Output the (X, Y) coordinate of the center of the cell containing the given text.  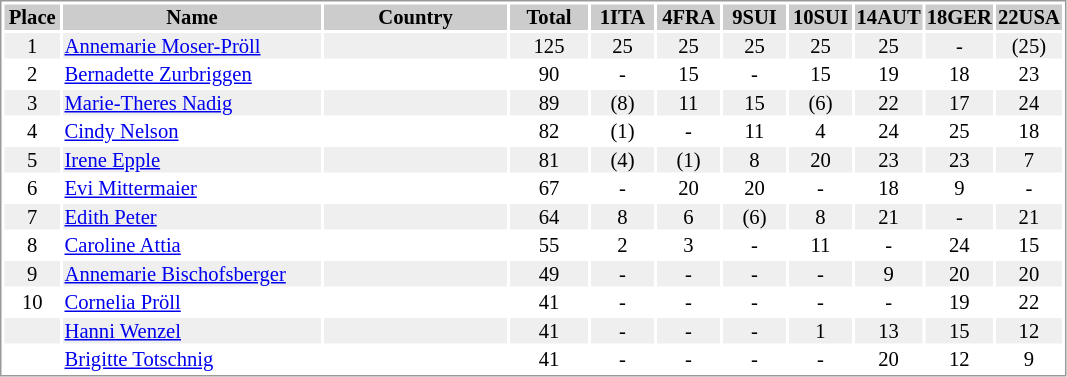
Marie-Theres Nadig (192, 103)
Country (416, 17)
55 (549, 245)
Cindy Nelson (192, 131)
10 (32, 303)
82 (549, 131)
(4) (622, 160)
64 (549, 217)
Annemarie Bischofsberger (192, 274)
125 (549, 46)
Name (192, 17)
18GER (959, 17)
Irene Epple (192, 160)
Annemarie Moser-Pröll (192, 46)
17 (959, 103)
5 (32, 160)
90 (549, 75)
13 (888, 331)
Caroline Attia (192, 245)
Place (32, 17)
Evi Mittermaier (192, 189)
9SUI (754, 17)
89 (549, 103)
10SUI (820, 17)
4FRA (688, 17)
(8) (622, 103)
Hanni Wenzel (192, 331)
49 (549, 274)
Brigitte Totschnig (192, 359)
Cornelia Pröll (192, 303)
(25) (1028, 46)
1ITA (622, 17)
67 (549, 189)
14AUT (888, 17)
Bernadette Zurbriggen (192, 75)
81 (549, 160)
22USA (1028, 17)
Edith Peter (192, 217)
Total (549, 17)
